Search for the cell housing the specified text and yield its [x, y] center coordinate. 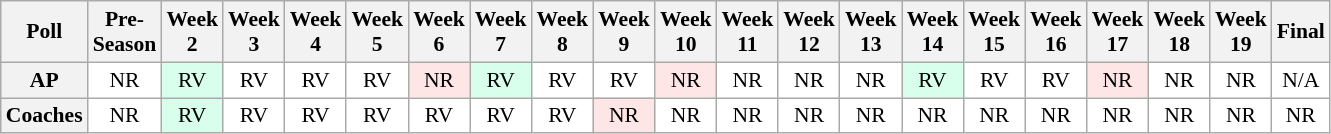
Week3 [254, 32]
Week8 [562, 32]
Week2 [192, 32]
Week12 [809, 32]
Week9 [624, 32]
Week17 [1118, 32]
Week14 [933, 32]
Week18 [1179, 32]
Week16 [1056, 32]
Pre-Season [125, 32]
N/A [1301, 80]
Final [1301, 32]
Week11 [748, 32]
Week15 [994, 32]
Poll [44, 32]
Coaches [44, 116]
Week10 [686, 32]
Week13 [871, 32]
AP [44, 80]
Week5 [377, 32]
Week6 [439, 32]
Week19 [1241, 32]
Week4 [316, 32]
Week7 [501, 32]
